Return [x, y] of the center of cell containing provided text 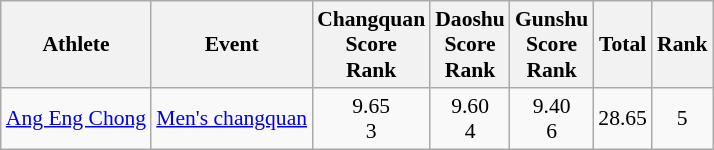
9.406 [552, 118]
Total [622, 44]
9.653 [371, 118]
Rank [682, 44]
Men's changquan [232, 118]
9.604 [470, 118]
DaoshuScoreRank [470, 44]
ChangquanScoreRank [371, 44]
GunshuScoreRank [552, 44]
Athlete [76, 44]
Event [232, 44]
28.65 [622, 118]
Ang Eng Chong [76, 118]
5 [682, 118]
